Identify which cell holds the provided text, then report its [X, Y] central coordinate. 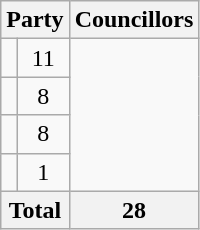
Total [35, 210]
28 [134, 210]
1 [43, 172]
Councillors [134, 20]
Party [35, 20]
11 [43, 58]
